Return [X, Y] of the center of cell containing provided text 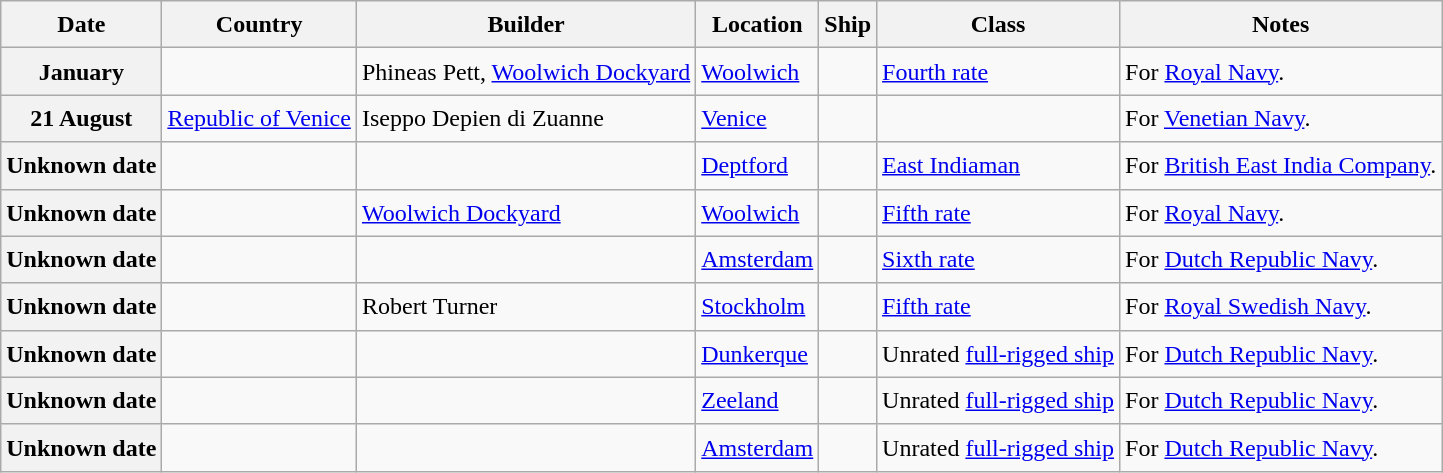
Builder [526, 24]
Deptford [758, 166]
Woolwich Dockyard [526, 212]
Zeeland [758, 400]
For Royal Swedish Navy. [1281, 306]
Class [998, 24]
Phineas Pett, Woolwich Dockyard [526, 72]
For British East India Company. [1281, 166]
For Venetian Navy. [1281, 118]
Iseppo Depien di Zuanne [526, 118]
21 August [82, 118]
Sixth rate [998, 260]
Venice [758, 118]
Fourth rate [998, 72]
Notes [1281, 24]
Location [758, 24]
Date [82, 24]
Dunkerque [758, 354]
Ship [848, 24]
Stockholm [758, 306]
Country [260, 24]
East Indiaman [998, 166]
January [82, 72]
Republic of Venice [260, 118]
Robert Turner [526, 306]
